For the text-containing cell, return its midpoint in [X, Y] coordinate format. 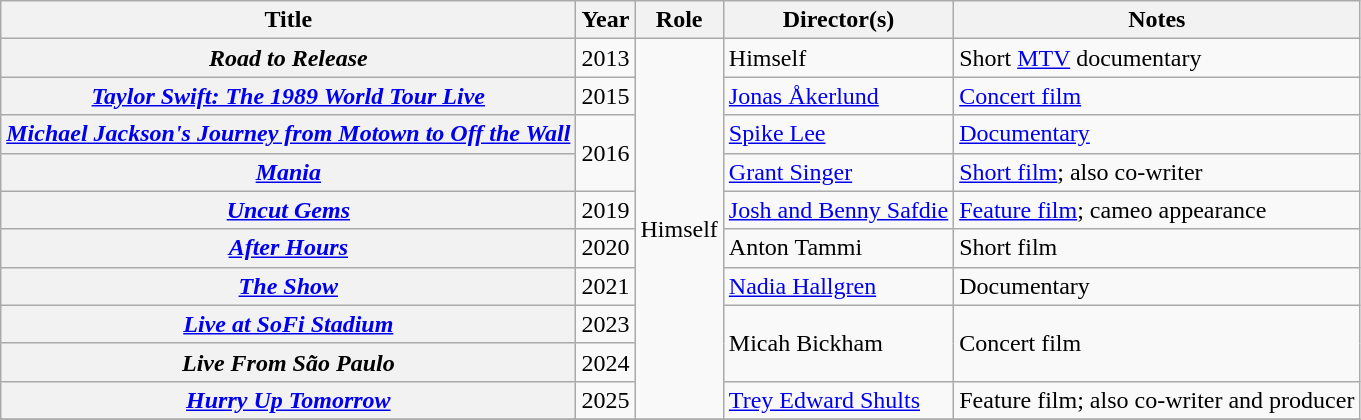
Role [679, 20]
2016 [606, 153]
Short MTV documentary [1157, 58]
Live From São Paulo [288, 362]
2020 [606, 248]
Grant Singer [838, 172]
Mania [288, 172]
Josh and Benny Safdie [838, 210]
2025 [606, 400]
The Show [288, 286]
2023 [606, 324]
Road to Release [288, 58]
Uncut Gems [288, 210]
2013 [606, 58]
Title [288, 20]
Director(s) [838, 20]
2021 [606, 286]
Notes [1157, 20]
2024 [606, 362]
Taylor Swift: The 1989 World Tour Live [288, 96]
Feature film; cameo appearance [1157, 210]
After Hours [288, 248]
Micah Bickham [838, 343]
Live at SoFi Stadium [288, 324]
Jonas Åkerlund [838, 96]
Anton Tammi [838, 248]
Year [606, 20]
2015 [606, 96]
Short film [1157, 248]
Spike Lee [838, 134]
Short film; also co-writer [1157, 172]
Hurry Up Tomorrow [288, 400]
Nadia Hallgren [838, 286]
Michael Jackson's Journey from Motown to Off the Wall [288, 134]
Trey Edward Shults [838, 400]
2019 [606, 210]
Feature film; also co-writer and producer [1157, 400]
